Find where the given text appears and provide that cell's center as [X, Y] coordinate. 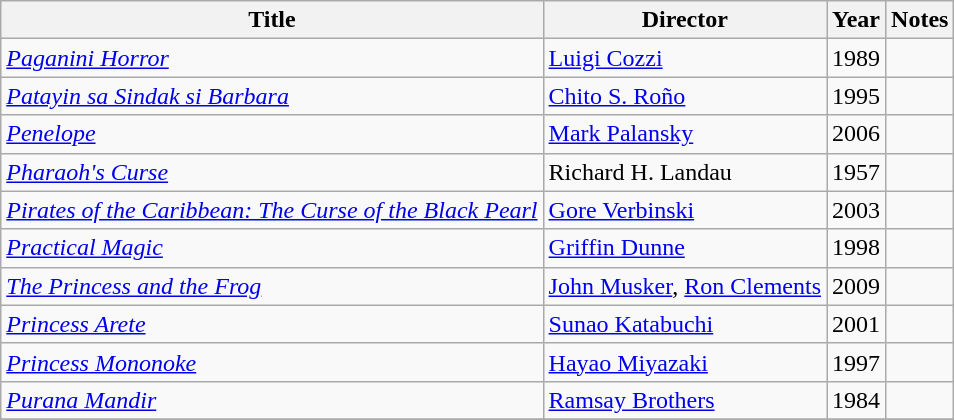
Year [856, 20]
Notes [920, 20]
2006 [856, 134]
Sunao Katabuchi [684, 324]
Pirates of the Caribbean: The Curse of the Black Pearl [272, 210]
The Princess and the Frog [272, 286]
Luigi Cozzi [684, 58]
Patayin sa Sindak si Barbara [272, 96]
2009 [856, 286]
2001 [856, 324]
1997 [856, 362]
Princess Arete [272, 324]
John Musker, Ron Clements [684, 286]
1998 [856, 248]
Gore Verbinski [684, 210]
Chito S. Roño [684, 96]
Paganini Horror [272, 58]
1984 [856, 400]
Ramsay Brothers [684, 400]
Penelope [272, 134]
2003 [856, 210]
Pharaoh's Curse [272, 172]
1989 [856, 58]
Princess Mononoke [272, 362]
Mark Palansky [684, 134]
Richard H. Landau [684, 172]
Hayao Miyazaki [684, 362]
1957 [856, 172]
1995 [856, 96]
Purana Mandir [272, 400]
Director [684, 20]
Griffin Dunne [684, 248]
Title [272, 20]
Practical Magic [272, 248]
